Determine the [X, Y] coordinate at the center of the cell enclosing the given text.  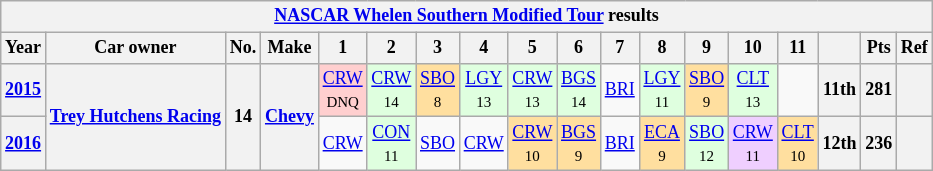
CRW14 [392, 90]
Year [24, 48]
Make [290, 48]
2016 [24, 144]
6 [579, 48]
SBO9 [707, 90]
236 [879, 144]
2015 [24, 90]
CRWDNQ [342, 90]
CLT13 [752, 90]
SBO12 [707, 144]
11th [840, 90]
14 [242, 116]
No. [242, 48]
LGY13 [484, 90]
8 [662, 48]
3 [438, 48]
ECA9 [662, 144]
CRW10 [532, 144]
SBO8 [438, 90]
4 [484, 48]
Trey Hutchens Racing [135, 116]
CRW11 [752, 144]
2 [392, 48]
CRW13 [532, 90]
10 [752, 48]
NASCAR Whelen Southern Modified Tour results [466, 16]
1 [342, 48]
CLT10 [798, 144]
281 [879, 90]
12th [840, 144]
SBO [438, 144]
BGS9 [579, 144]
CON11 [392, 144]
Ref [915, 48]
5 [532, 48]
Pts [879, 48]
BGS14 [579, 90]
11 [798, 48]
LGY11 [662, 90]
Car owner [135, 48]
Chevy [290, 116]
9 [707, 48]
7 [620, 48]
